Identify which cell holds the provided text, then report its (x, y) central coordinate. 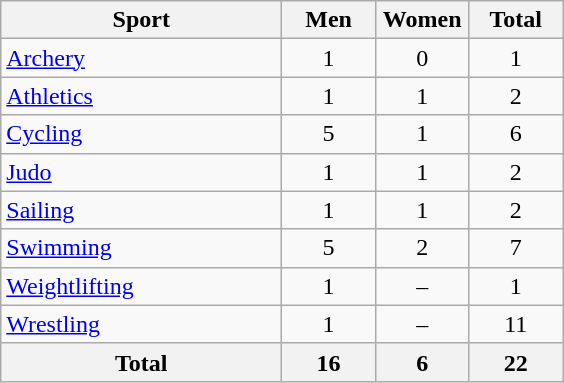
Sport (142, 20)
Women (422, 20)
Swimming (142, 248)
Wrestling (142, 324)
Cycling (142, 134)
11 (516, 324)
Men (329, 20)
16 (329, 362)
Archery (142, 58)
22 (516, 362)
Judo (142, 172)
Athletics (142, 96)
7 (516, 248)
Weightlifting (142, 286)
0 (422, 58)
Sailing (142, 210)
